Output the [X, Y] coordinate of the center of the cell containing the given text.  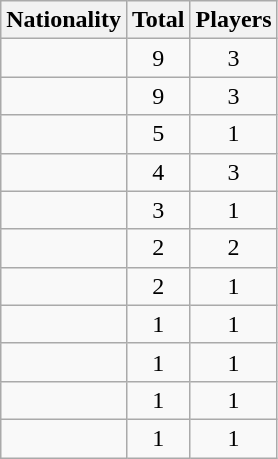
5 [158, 134]
Total [158, 20]
Nationality [64, 20]
4 [158, 172]
Players [234, 20]
